Find where the given text appears and provide that cell's center as (x, y) coordinate. 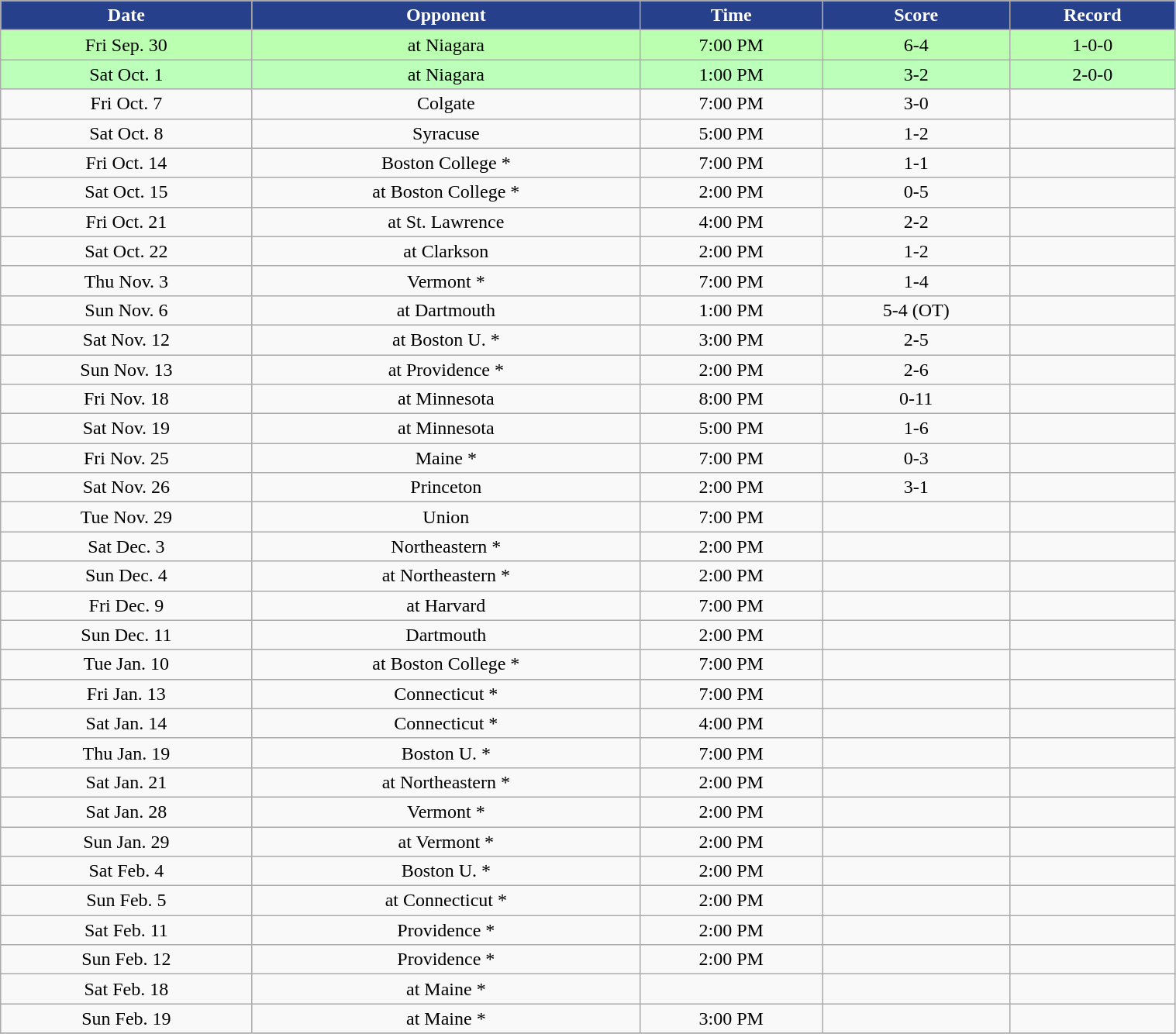
Boston College * (447, 163)
Fri Sep. 30 (126, 45)
Sat Jan. 14 (126, 723)
Sat Jan. 21 (126, 782)
Sat Nov. 12 (126, 339)
Maine * (447, 458)
Sun Feb. 12 (126, 960)
Fri Oct. 21 (126, 222)
Sat Jan. 28 (126, 812)
Thu Nov. 3 (126, 281)
Fri Oct. 14 (126, 163)
at Connecticut * (447, 901)
Sun Feb. 5 (126, 901)
Sat Feb. 4 (126, 871)
Sun Dec. 4 (126, 576)
Tue Jan. 10 (126, 664)
at St. Lawrence (447, 222)
Princeton (447, 488)
Northeastern * (447, 546)
at Dartmouth (447, 310)
Sun Dec. 11 (126, 635)
1-4 (916, 281)
Sat Dec. 3 (126, 546)
Score (916, 16)
Time (732, 16)
Thu Jan. 19 (126, 753)
Fri Nov. 18 (126, 399)
Dartmouth (447, 635)
2-6 (916, 370)
0-3 (916, 458)
2-5 (916, 339)
2-0-0 (1092, 74)
0-5 (916, 192)
Sun Feb. 19 (126, 1018)
Opponent (447, 16)
2-2 (916, 222)
at Harvard (447, 605)
6-4 (916, 45)
Sat Nov. 19 (126, 429)
at Vermont * (447, 841)
at Providence * (447, 370)
3-1 (916, 488)
Sat Nov. 26 (126, 488)
3-2 (916, 74)
Sat Feb. 18 (126, 989)
1-0-0 (1092, 45)
Fri Jan. 13 (126, 694)
Syracuse (447, 133)
Sun Nov. 6 (126, 310)
Sat Oct. 8 (126, 133)
Fri Nov. 25 (126, 458)
Date (126, 16)
8:00 PM (732, 399)
Sat Oct. 22 (126, 251)
Fri Oct. 7 (126, 104)
Fri Dec. 9 (126, 605)
1-6 (916, 429)
at Clarkson (447, 251)
Sat Oct. 1 (126, 74)
Sat Feb. 11 (126, 930)
Record (1092, 16)
Colgate (447, 104)
Union (447, 517)
Sun Nov. 13 (126, 370)
Sun Jan. 29 (126, 841)
at Boston U. * (447, 339)
0-11 (916, 399)
3-0 (916, 104)
1-1 (916, 163)
Tue Nov. 29 (126, 517)
Sat Oct. 15 (126, 192)
5-4 (OT) (916, 310)
